Locate the cell with the specified text and output its [X, Y] center coordinate. 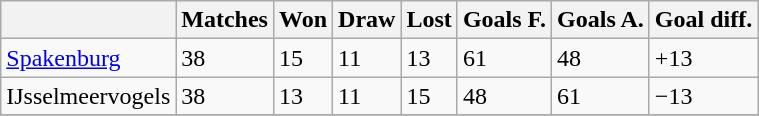
Spakenburg [88, 58]
IJsselmeervogels [88, 96]
Lost [429, 20]
Won [302, 20]
Goal diff. [703, 20]
Goals F. [504, 20]
−13 [703, 96]
Goals A. [601, 20]
Draw [367, 20]
Matches [225, 20]
+13 [703, 58]
